Identify which cell holds the provided text, then report its [X, Y] central coordinate. 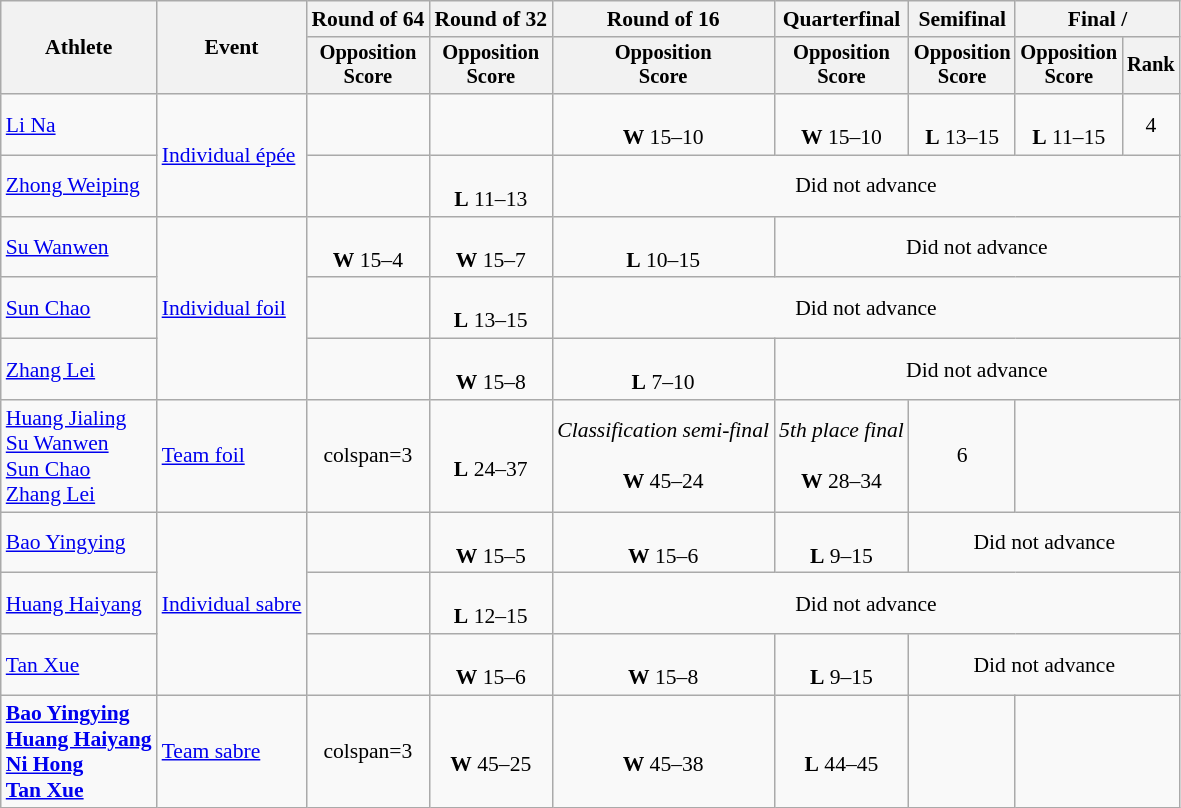
L 7–10 [663, 370]
Li Na [79, 124]
Quarterfinal [842, 19]
Huang JialingSu WanwenSun ChaoZhang Lei [79, 456]
L 24–37 [490, 456]
L 12–15 [490, 604]
Bao Yingying [79, 542]
Bao YingyingHuang HaiyangNi HongTan Xue [79, 752]
Round of 16 [663, 19]
Team foil [232, 456]
Individual sabre [232, 604]
Rank [1151, 66]
Huang Haiyang [79, 604]
W 15–7 [490, 248]
W 15–5 [490, 542]
W 15–4 [368, 248]
5th place finalW 28–34 [842, 456]
Zhang Lei [79, 370]
L 44–45 [842, 752]
Individual foil [232, 308]
Individual épée [232, 155]
W 45–25 [490, 752]
Su Wanwen [79, 248]
L 11–13 [490, 186]
Tan Xue [79, 664]
Semifinal [962, 19]
L 10–15 [663, 248]
Round of 32 [490, 19]
Team sabre [232, 752]
Event [232, 48]
W 45–38 [663, 752]
L 11–15 [1068, 124]
6 [962, 456]
Athlete [79, 48]
Final / [1097, 19]
4 [1151, 124]
Classification semi-finalW 45–24 [663, 456]
Zhong Weiping [79, 186]
Sun Chao [79, 308]
Round of 64 [368, 19]
